Extract the [X, Y] coordinate from the center of the cell holding the provided text.  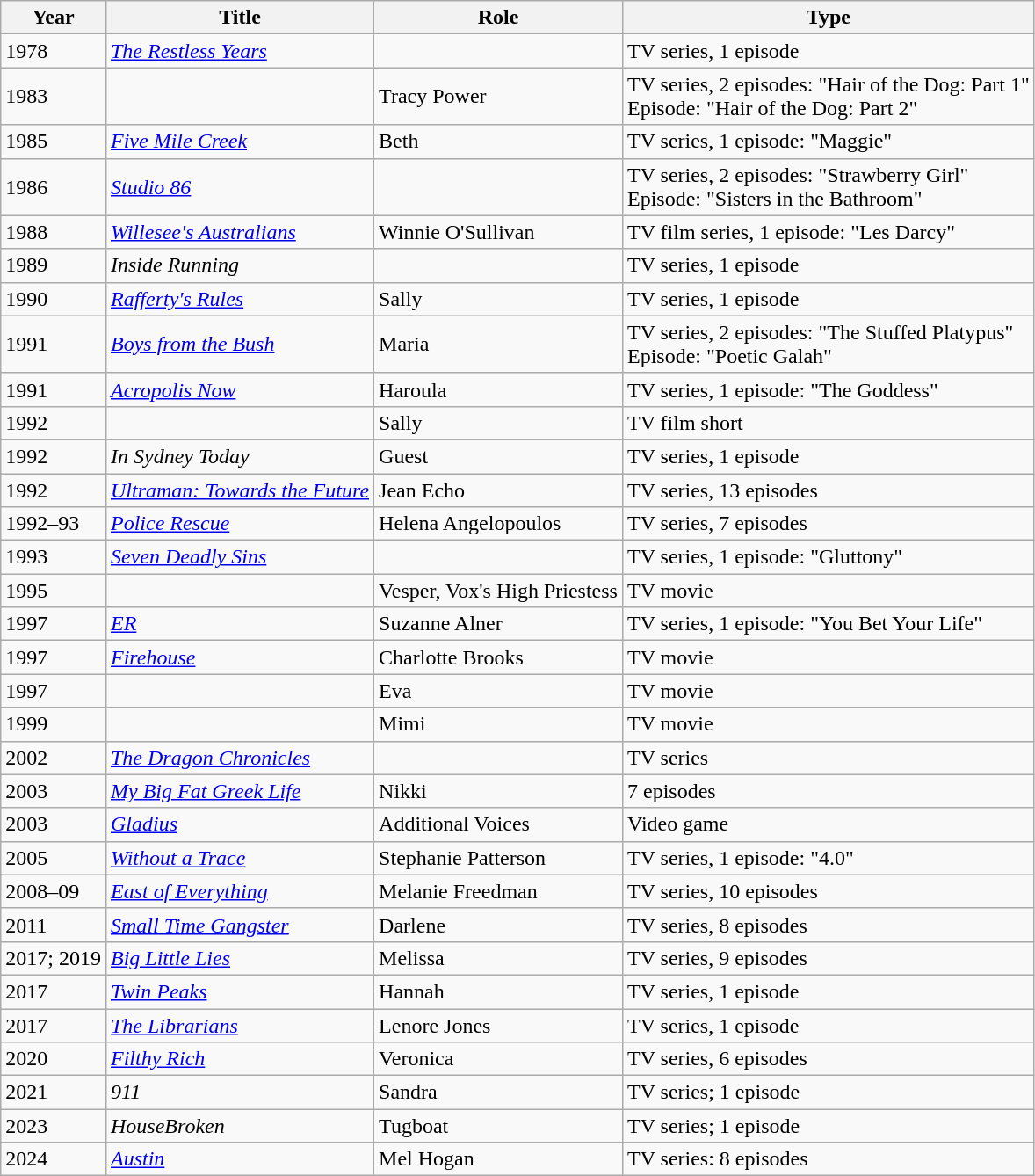
TV series, 2 episodes: "Hair of the Dog: Part 1"Episode: "Hair of the Dog: Part 2" [828, 97]
1989 [54, 265]
HouseBroken [239, 1126]
The Restless Years [239, 51]
Gladius [239, 824]
Sandra [499, 1093]
Filthy Rich [239, 1059]
2024 [54, 1159]
East of Everything [239, 891]
Charlotte Brooks [499, 657]
TV series, 1 episode: "The Goddess" [828, 389]
911 [239, 1093]
Jean Echo [499, 490]
Firehouse [239, 657]
Type [828, 18]
1978 [54, 51]
Willesee's Australians [239, 232]
Five Mile Creek [239, 142]
2002 [54, 758]
Seven Deadly Sins [239, 557]
Police Rescue [239, 524]
Nikki [499, 791]
2020 [54, 1059]
Video game [828, 824]
TV series, 13 episodes [828, 490]
Hannah [499, 991]
Without a Trace [239, 858]
Big Little Lies [239, 958]
2017; 2019 [54, 958]
Boys from the Bush [239, 345]
1988 [54, 232]
TV series, 2 episodes: "The Stuffed Platypus"Episode: "Poetic Galah" [828, 345]
1983 [54, 97]
Haroula [499, 389]
Maria [499, 345]
Helena Angelopoulos [499, 524]
1993 [54, 557]
Eva [499, 691]
Mimi [499, 724]
Ultraman: Towards the Future [239, 490]
Stephanie Patterson [499, 858]
Title [239, 18]
Winnie O'Sullivan [499, 232]
TV series, 1 episode: "Gluttony" [828, 557]
2005 [54, 858]
Rafferty's Rules [239, 299]
1985 [54, 142]
TV series, 9 episodes [828, 958]
TV series, 1 episode: "Maggie" [828, 142]
1986 [54, 186]
Inside Running [239, 265]
Veronica [499, 1059]
1990 [54, 299]
2021 [54, 1093]
Small Time Gangster [239, 925]
Twin Peaks [239, 991]
The Dragon Chronicles [239, 758]
TV series, 10 episodes [828, 891]
7 episodes [828, 791]
Mel Hogan [499, 1159]
2008–09 [54, 891]
Studio 86 [239, 186]
Guest [499, 456]
Melissa [499, 958]
TV series, 7 episodes [828, 524]
Tugboat [499, 1126]
TV series, 1 episode: "You Bet Your Life" [828, 624]
Suzanne Alner [499, 624]
TV series, 2 episodes: "Strawberry Girl"Episode: "Sisters in the Bathroom" [828, 186]
Role [499, 18]
The Librarians [239, 1026]
TV film short [828, 423]
TV series [828, 758]
1992–93 [54, 524]
TV film series, 1 episode: "Les Darcy" [828, 232]
2011 [54, 925]
Vesper, Vox's High Priestess [499, 591]
Beth [499, 142]
Darlene [499, 925]
1999 [54, 724]
Austin [239, 1159]
ER [239, 624]
My Big Fat Greek Life [239, 791]
2023 [54, 1126]
Melanie Freedman [499, 891]
Tracy Power [499, 97]
Year [54, 18]
In Sydney Today [239, 456]
TV series, 6 episodes [828, 1059]
TV series: 8 episodes [828, 1159]
TV series, 1 episode: "4.0" [828, 858]
Acropolis Now [239, 389]
Lenore Jones [499, 1026]
Additional Voices [499, 824]
1995 [54, 591]
TV series, 8 episodes [828, 925]
